Output the (x, y) coordinate of the center of the cell containing the given text.  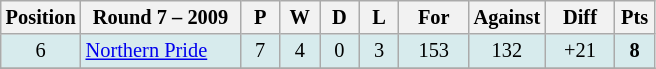
Pts (635, 17)
W (300, 17)
7 (260, 51)
P (260, 17)
+21 (580, 51)
3 (379, 51)
For (434, 17)
Against (508, 17)
8 (635, 51)
Northern Pride (161, 51)
L (379, 17)
Diff (580, 17)
132 (508, 51)
D (340, 17)
153 (434, 51)
0 (340, 51)
4 (300, 51)
6 (41, 51)
Position (41, 17)
Round 7 – 2009 (161, 17)
